Search for the cell housing the specified text and yield its [x, y] center coordinate. 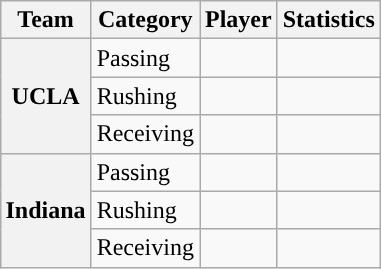
Category [145, 20]
Player [239, 20]
Statistics [328, 20]
UCLA [46, 96]
Team [46, 20]
Indiana [46, 210]
